Search for the cell housing the specified text and yield its (x, y) center coordinate. 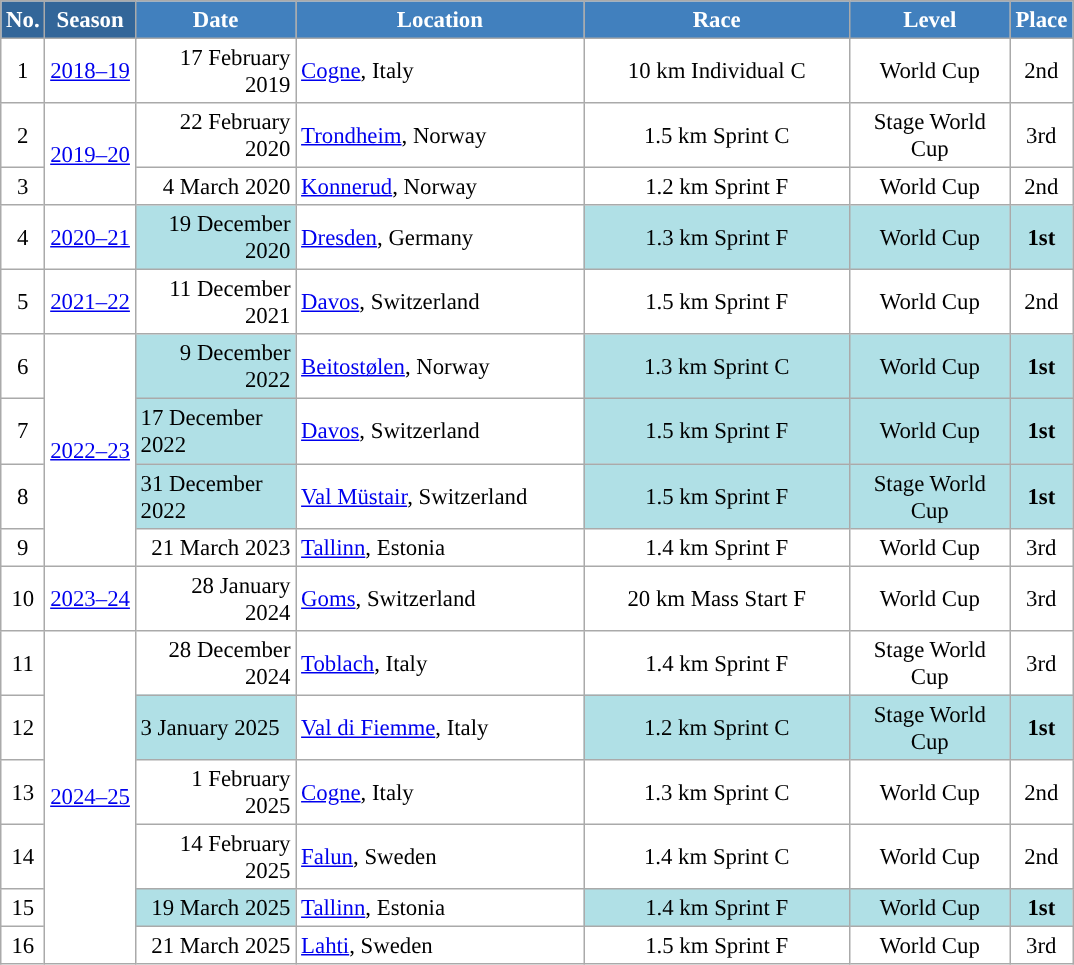
1.2 km Sprint F (717, 187)
1.5 km Sprint C (717, 136)
2022–23 (90, 450)
Race (717, 20)
2 (23, 136)
2024–25 (90, 797)
21 March 2023 (216, 547)
10 km Individual C (717, 72)
Val Müstair, Switzerland (440, 496)
19 December 2020 (216, 238)
14 February 2025 (216, 856)
28 December 2024 (216, 662)
Place (1041, 20)
Falun, Sweden (440, 856)
2018–19 (90, 72)
9 December 2022 (216, 366)
1 (23, 72)
1 February 2025 (216, 792)
1.3 km Sprint F (717, 238)
12 (23, 728)
17 December 2022 (216, 432)
Season (90, 20)
11 (23, 662)
2020–21 (90, 238)
19 March 2025 (216, 908)
5 (23, 302)
2019–20 (90, 154)
Goms, Switzerland (440, 598)
Konnerud, Norway (440, 187)
14 (23, 856)
No. (23, 20)
9 (23, 547)
1.4 km Sprint C (717, 856)
4 March 2020 (216, 187)
Dresden, Germany (440, 238)
Location (440, 20)
17 February 2019 (216, 72)
28 January 2024 (216, 598)
8 (23, 496)
2021–22 (90, 302)
16 (23, 945)
13 (23, 792)
21 March 2025 (216, 945)
Beitostølen, Norway (440, 366)
Trondheim, Norway (440, 136)
11 December 2021 (216, 302)
Val di Fiemme, Italy (440, 728)
22 February 2020 (216, 136)
2023–24 (90, 598)
1.2 km Sprint C (717, 728)
4 (23, 238)
3 (23, 187)
15 (23, 908)
10 (23, 598)
20 km Mass Start F (717, 598)
7 (23, 432)
6 (23, 366)
Lahti, Sweden (440, 945)
3 January 2025 (216, 728)
Level (930, 20)
31 December 2022 (216, 496)
Date (216, 20)
Toblach, Italy (440, 662)
